Return [x, y] of the center of cell containing provided text 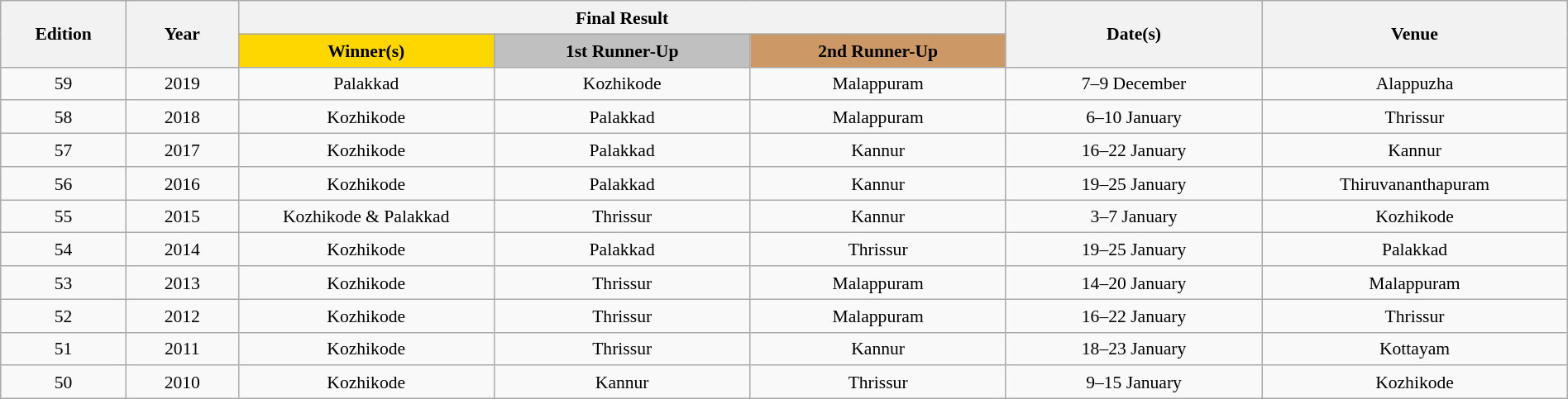
6–10 January [1133, 117]
Winner(s) [366, 50]
Venue [1414, 34]
Thiruvananthapuram [1414, 183]
57 [64, 150]
Kozhikode & Palakkad [366, 216]
52 [64, 316]
55 [64, 216]
2012 [182, 316]
7–9 December [1133, 83]
1st Runner-Up [622, 50]
51 [64, 349]
59 [64, 83]
18–23 January [1133, 349]
58 [64, 117]
2nd Runner-Up [878, 50]
2011 [182, 349]
56 [64, 183]
Kottayam [1414, 349]
2017 [182, 150]
Date(s) [1133, 34]
2016 [182, 183]
Edition [64, 34]
9–15 January [1133, 382]
Final Result [622, 17]
50 [64, 382]
2014 [182, 249]
2019 [182, 83]
Year [182, 34]
Alappuzha [1414, 83]
53 [64, 283]
2015 [182, 216]
2010 [182, 382]
2018 [182, 117]
54 [64, 249]
14–20 January [1133, 283]
3–7 January [1133, 216]
2013 [182, 283]
